Capture the cell that displays the provided text and extract its (X, Y) central coordinate. 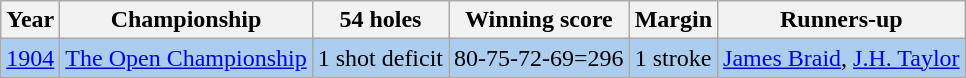
54 holes (380, 20)
James Braid, J.H. Taylor (842, 58)
The Open Championship (186, 58)
Margin (673, 20)
1904 (30, 58)
1 shot deficit (380, 58)
Championship (186, 20)
Year (30, 20)
Runners-up (842, 20)
Winning score (540, 20)
80-75-72-69=296 (540, 58)
1 stroke (673, 58)
